Find where the given text appears and provide that cell's center as [x, y] coordinate. 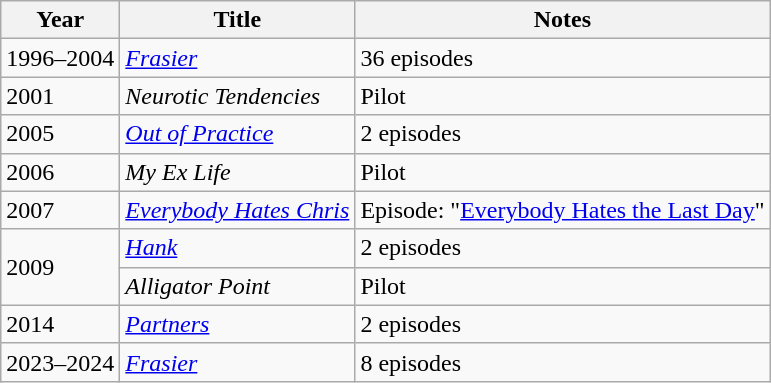
My Ex Life [238, 172]
Title [238, 20]
36 episodes [562, 58]
2014 [60, 324]
Everybody Hates Chris [238, 210]
2023–2024 [60, 362]
Notes [562, 20]
Year [60, 20]
Out of Practice [238, 134]
2009 [60, 267]
1996–2004 [60, 58]
2005 [60, 134]
Alligator Point [238, 286]
Partners [238, 324]
Hank [238, 248]
8 episodes [562, 362]
Episode: "Everybody Hates the Last Day" [562, 210]
2001 [60, 96]
2006 [60, 172]
Neurotic Tendencies [238, 96]
2007 [60, 210]
